Find where the given text appears and provide that cell's center as (x, y) coordinate. 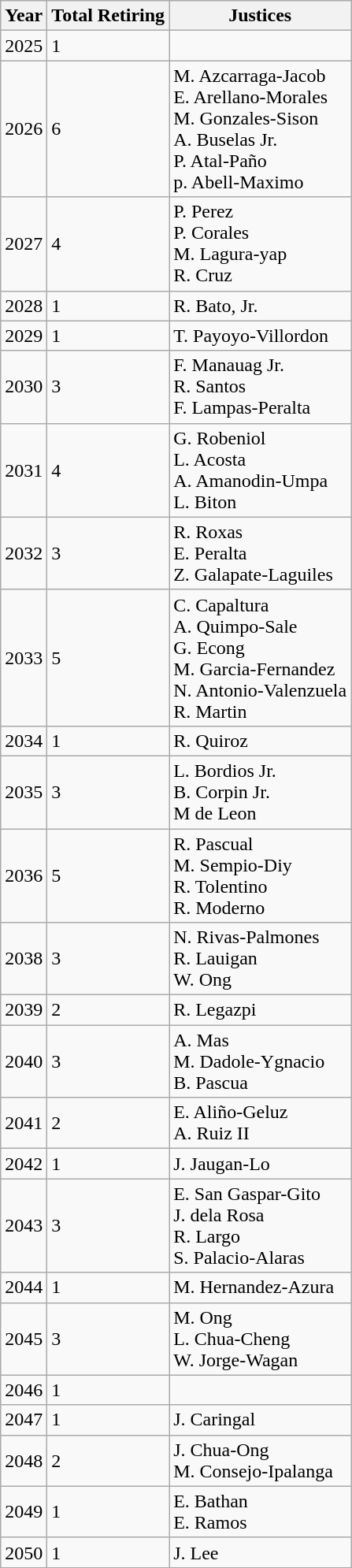
Total Retiring (109, 16)
R. RoxasE. PeraltaZ. Galapate-Laguiles (260, 553)
2027 (24, 244)
J. Chua-OngM. Consejo-Ipalanga (260, 1461)
E. San Gaspar-GitoJ. dela RosaR. LargoS. Palacio-Alaras (260, 1226)
2028 (24, 306)
J. Lee (260, 1552)
F. Manauag Jr.R. Santos F. Lampas-Peralta (260, 387)
2026 (24, 129)
2036 (24, 876)
R. Bato, Jr. (260, 306)
2039 (24, 1010)
2032 (24, 553)
2045 (24, 1339)
2050 (24, 1552)
2030 (24, 387)
2034 (24, 741)
2041 (24, 1124)
2038 (24, 959)
J. Jaugan-Lo (260, 1164)
2040 (24, 1061)
2044 (24, 1287)
2031 (24, 470)
Year (24, 16)
N. Rivas-PalmonesR. Lauigan W. Ong (260, 959)
M. OngL. Chua-ChengW. Jorge-Wagan (260, 1339)
R. Quiroz (260, 741)
G. RobeniolL. Acosta A. Amanodin-UmpaL. Biton (260, 470)
2025 (24, 46)
R. PascualM. Sempio-DiyR. TolentinoR. Moderno (260, 876)
P. PerezP. CoralesM. Lagura-yapR. Cruz (260, 244)
2042 (24, 1164)
2048 (24, 1461)
Justices (260, 16)
E. BathanE. Ramos (260, 1511)
2047 (24, 1420)
2035 (24, 792)
2043 (24, 1226)
C. CapalturaA. Quimpo-SaleG. EcongM. Garcia-FernandezN. Antonio-ValenzuelaR. Martin (260, 657)
E. Aliño-GeluzA. Ruiz II (260, 1124)
R. Legazpi (260, 1010)
A. MasM. Dadole-Ygnacio B. Pascua (260, 1061)
J. Caringal (260, 1420)
2046 (24, 1390)
2029 (24, 336)
T. Payoyo-Villordon (260, 336)
M. Hernandez-Azura (260, 1287)
L. Bordios Jr.B. Corpin Jr. M de Leon (260, 792)
M. Azcarraga-JacobE. Arellano-MoralesM. Gonzales-SisonA. Buselas Jr.P. Atal-Pañop. Abell-Maximo (260, 129)
6 (109, 129)
2033 (24, 657)
2049 (24, 1511)
